Search for the cell housing the specified text and yield its (X, Y) center coordinate. 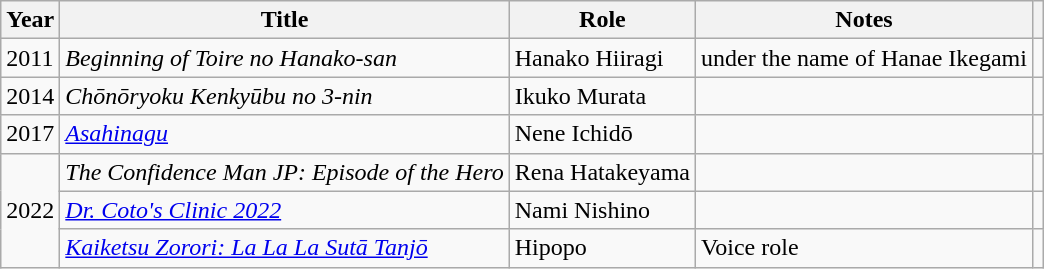
Role (602, 20)
Title (284, 20)
Hipopo (602, 248)
2022 (30, 210)
2011 (30, 58)
Voice role (864, 248)
Hanako Hiiragi (602, 58)
Kaiketsu Zorori: La La La Sutā Tanjō (284, 248)
Ikuko Murata (602, 96)
Rena Hatakeyama (602, 172)
The Confidence Man JP: Episode of the Hero (284, 172)
Asahinagu (284, 134)
Beginning of Toire no Hanako-san (284, 58)
Dr. Coto's Clinic 2022 (284, 210)
Nene Ichidō (602, 134)
2014 (30, 96)
2017 (30, 134)
Year (30, 20)
Chōnōryoku Kenkyūbu no 3-nin (284, 96)
Nami Nishino (602, 210)
under the name of Hanae Ikegami (864, 58)
Notes (864, 20)
